For the text-containing cell, return its midpoint in (x, y) coordinate format. 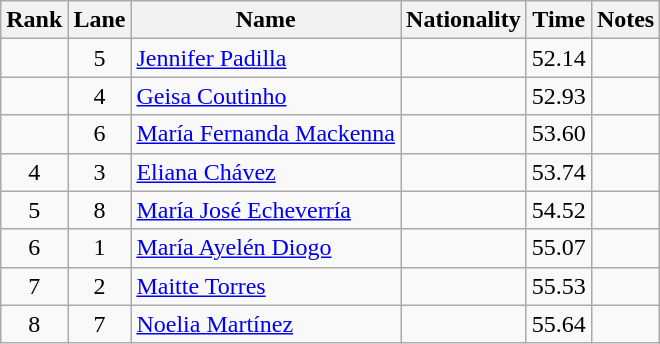
María Fernanda Mackenna (266, 134)
Jennifer Padilla (266, 58)
Maitte Torres (266, 286)
55.53 (558, 286)
Eliana Chávez (266, 172)
55.07 (558, 248)
55.64 (558, 324)
Noelia Martínez (266, 324)
3 (100, 172)
52.14 (558, 58)
María Ayelén Diogo (266, 248)
2 (100, 286)
53.60 (558, 134)
52.93 (558, 96)
Notes (625, 20)
Time (558, 20)
53.74 (558, 172)
Nationality (464, 20)
Lane (100, 20)
María José Echeverría (266, 210)
Geisa Coutinho (266, 96)
Name (266, 20)
54.52 (558, 210)
1 (100, 248)
Rank (34, 20)
